Extract the (X, Y) coordinate from the center of the cell holding the provided text.  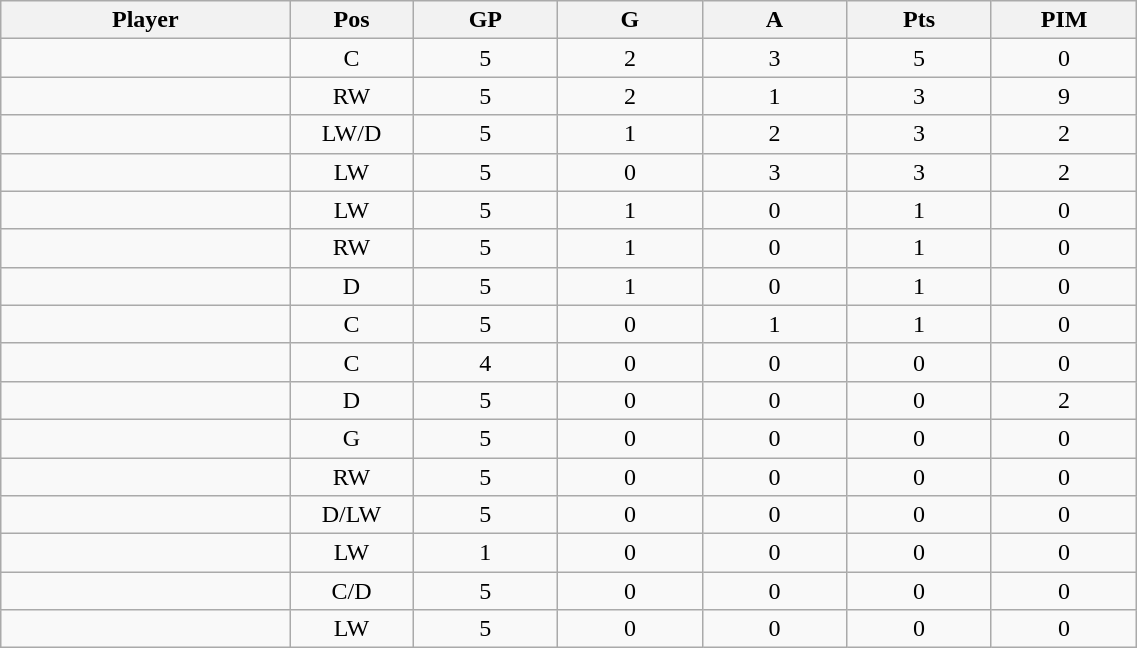
4 (486, 362)
9 (1064, 96)
GP (486, 20)
A (774, 20)
D/LW (352, 515)
PIM (1064, 20)
Pts (920, 20)
C/D (352, 591)
Player (146, 20)
LW/D (352, 134)
Pos (352, 20)
